Search for the cell housing the specified text and yield its [X, Y] center coordinate. 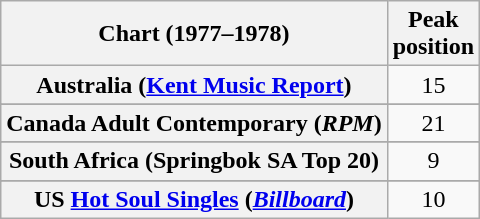
Canada Adult Contemporary (RPM) [194, 123]
Chart (1977–1978) [194, 34]
Peakposition [433, 34]
10 [433, 199]
US Hot Soul Singles (Billboard) [194, 199]
21 [433, 123]
9 [433, 161]
South Africa (Springbok SA Top 20) [194, 161]
15 [433, 85]
Australia (Kent Music Report) [194, 85]
